For the text-containing cell, return its midpoint in (x, y) coordinate format. 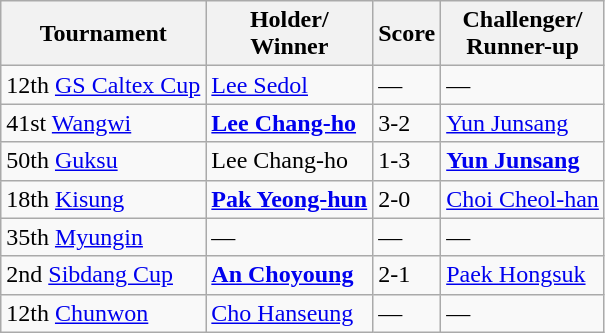
3-2 (407, 123)
12th GS Caltex Cup (104, 85)
Lee Sedol (290, 85)
An Choyoung (290, 275)
Cho Hanseung (290, 313)
Challenger/Runner-up (523, 34)
Tournament (104, 34)
2nd Sibdang Cup (104, 275)
35th Myungin (104, 237)
2-0 (407, 199)
1-3 (407, 161)
Holder/Winner (290, 34)
12th Chunwon (104, 313)
Score (407, 34)
Choi Cheol-han (523, 199)
Paek Hongsuk (523, 275)
41st Wangwi (104, 123)
50th Guksu (104, 161)
2-1 (407, 275)
18th Kisung (104, 199)
Pak Yeong-hun (290, 199)
